Pinpoint the cell where the given text exists, returning its [X, Y] midpoint coordinate. 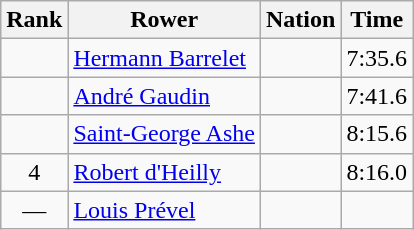
8:16.0 [377, 172]
Robert d'Heilly [164, 172]
Time [377, 20]
— [34, 210]
Rower [164, 20]
Hermann Barrelet [164, 58]
Saint-George Ashe [164, 134]
8:15.6 [377, 134]
7:41.6 [377, 96]
André Gaudin [164, 96]
4 [34, 172]
Nation [300, 20]
Louis Prével [164, 210]
Rank [34, 20]
7:35.6 [377, 58]
